Provide the [x, y] coordinate of the cell's center where the given text is located.  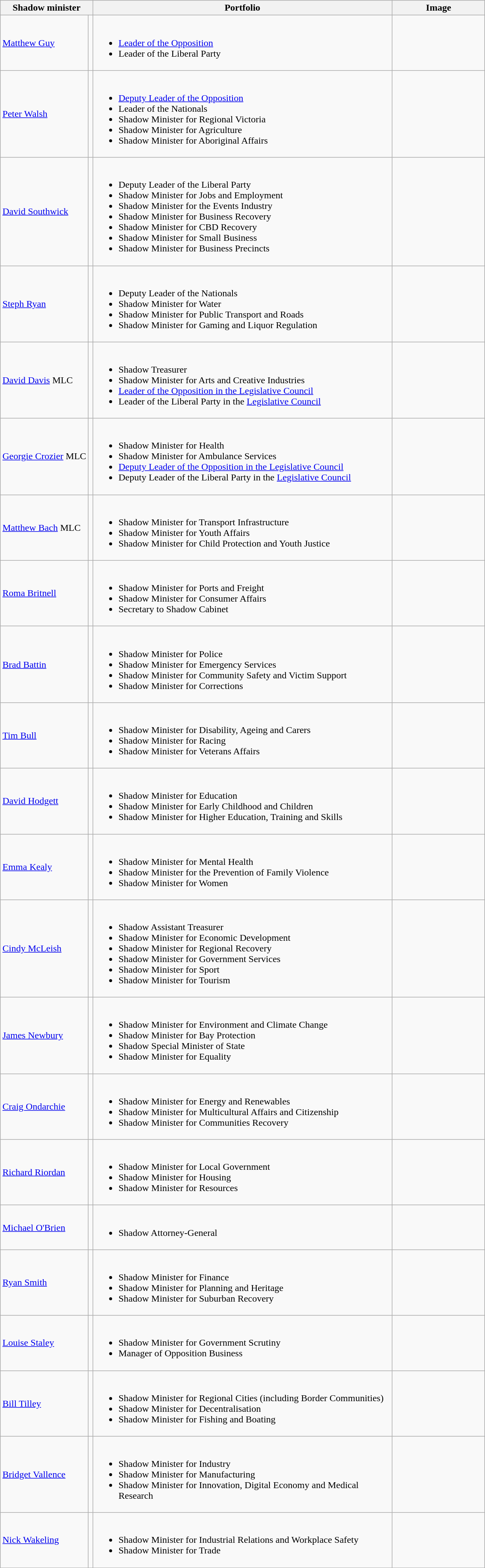
Peter Walsh [44, 114]
Craig Ondarchie [44, 1106]
Shadow Minister for FinanceShadow Minister for Planning and HeritageShadow Minister for Suburban Recovery [242, 1283]
Shadow minister [46, 8]
Nick Wakeling [44, 1540]
Shadow Minister for Local GovernmentShadow Minister for HousingShadow Minister for Resources [242, 1173]
Matthew Bach MLC [44, 527]
Shadow Minister for Transport InfrastructureShadow Minister for Youth AffairsShadow Minister for Child Protection and Youth Justice [242, 527]
Shadow Minister for IndustryShadow Minister for ManufacturingShadow Minister for Innovation, Digital Economy and Medical Research [242, 1474]
Leader of the OppositionLeader of the Liberal Party [242, 43]
Shadow Attorney-General [242, 1228]
Shadow Minister for Mental HealthShadow Minister for the Prevention of Family ViolenceShadow Minister for Women [242, 867]
Cindy McLeish [44, 949]
Brad Battin [44, 664]
Bridget Vallence [44, 1474]
Ryan Smith [44, 1283]
Matthew Guy [44, 43]
Shadow Minister for Energy and RenewablesShadow Minister for Multicultural Affairs and CitizenshipShadow Minister for Communities Recovery [242, 1106]
Shadow Minister for Environment and Climate ChangeShadow Minister for Bay ProtectionShadow Special Minister of StateShadow Minister for Equality [242, 1036]
Shadow Minister for Disability, Ageing and CarersShadow Minister for RacingShadow Minister for Veterans Affairs [242, 735]
Roma Britnell [44, 593]
Emma Kealy [44, 867]
Georgie Crozier MLC [44, 456]
Tim Bull [44, 735]
Steph Ryan [44, 304]
Deputy Leader of the NationalsShadow Minister for WaterShadow Minister for Public Transport and RoadsShadow Minister for Gaming and Liquor Regulation [242, 304]
Image [439, 8]
David Hodgett [44, 801]
Shadow Minister for Regional Cities (including Border Communities)Shadow Minister for DecentralisationShadow Minister for Fishing and Boating [242, 1403]
Shadow Minister for EducationShadow Minister for Early Childhood and ChildrenShadow Minister for Higher Education, Training and Skills [242, 801]
David Southwick [44, 212]
Shadow Minister for Government ScrutinyManager of Opposition Business [242, 1343]
Michael O'Brien [44, 1228]
James Newbury [44, 1036]
Portfolio [242, 8]
Shadow Minister for Ports and FreightShadow Minister for Consumer AffairsSecretary to Shadow Cabinet [242, 593]
Bill Tilley [44, 1403]
Louise Staley [44, 1343]
Richard Riordan [44, 1173]
Shadow Minister for Industrial Relations and Workplace SafetyShadow Minister for Trade [242, 1540]
David Davis MLC [44, 380]
